Return (x, y) of the center of cell containing provided text 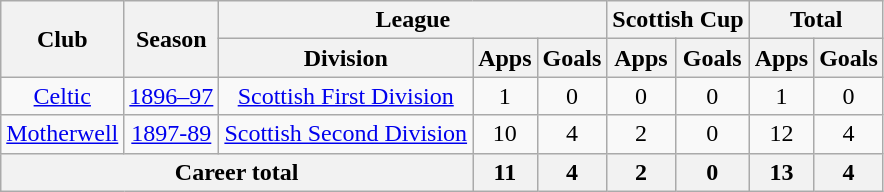
Celtic (62, 96)
Scottish Second Division (346, 134)
League (413, 20)
Season (172, 39)
1897-89 (172, 134)
Total (816, 20)
13 (781, 172)
Scottish Cup (678, 20)
Scottish First Division (346, 96)
10 (505, 134)
1896–97 (172, 96)
Motherwell (62, 134)
Career total (237, 172)
11 (505, 172)
Division (346, 58)
Club (62, 39)
12 (781, 134)
